Locate the cell with the specified text and output its [X, Y] center coordinate. 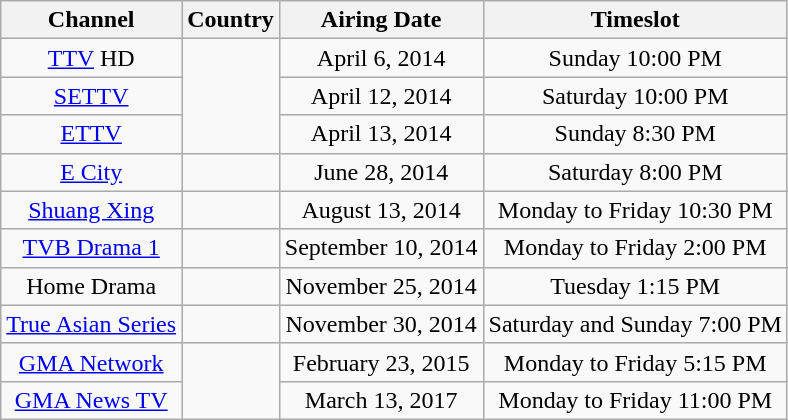
SETTV [92, 96]
March 13, 2017 [381, 400]
Saturday and Sunday 7:00 PM [635, 324]
Monday to Friday 2:00 PM [635, 248]
August 13, 2014 [381, 210]
Monday to Friday 5:15 PM [635, 362]
ETTV [92, 134]
September 10, 2014 [381, 248]
April 13, 2014 [381, 134]
Sunday 10:00 PM [635, 58]
April 6, 2014 [381, 58]
GMA News TV [92, 400]
E City [92, 172]
February 23, 2015 [381, 362]
November 30, 2014 [381, 324]
True Asian Series [92, 324]
Airing Date [381, 20]
Shuang Xing [92, 210]
Sunday 8:30 PM [635, 134]
Monday to Friday 11:00 PM [635, 400]
November 25, 2014 [381, 286]
Home Drama [92, 286]
TVB Drama 1 [92, 248]
Saturday 8:00 PM [635, 172]
April 12, 2014 [381, 96]
Tuesday 1:15 PM [635, 286]
GMA Network [92, 362]
Channel [92, 20]
Timeslot [635, 20]
Monday to Friday 10:30 PM [635, 210]
June 28, 2014 [381, 172]
TTV HD [92, 58]
Country [231, 20]
Saturday 10:00 PM [635, 96]
